Scan for the cell matching the given text and deliver its (X, Y) coordinate at center. 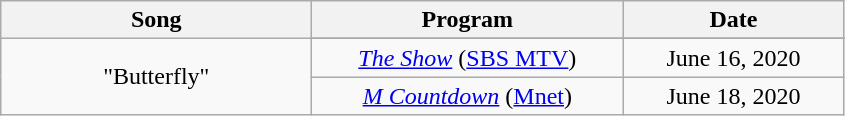
June 18, 2020 (734, 96)
June 16, 2020 (734, 58)
M Countdown (Mnet) (468, 96)
The Show (SBS MTV) (468, 58)
Date (734, 20)
"Butterfly" (156, 77)
Program (468, 20)
Song (156, 20)
